Locate the cell with the specified text and output its [X, Y] center coordinate. 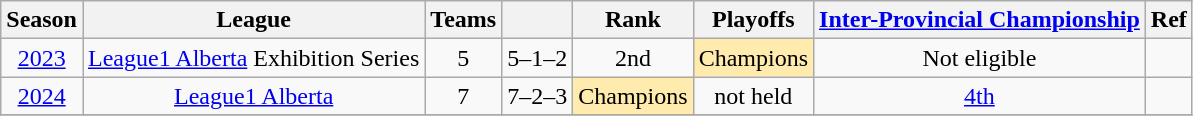
Not eligible [980, 58]
2nd [633, 58]
Teams [464, 20]
Season [42, 20]
2024 [42, 96]
League1 Alberta [253, 96]
5–1–2 [538, 58]
not held [753, 96]
Inter-Provincial Championship [980, 20]
League [253, 20]
Playoffs [753, 20]
League1 Alberta Exhibition Series [253, 58]
2023 [42, 58]
4th [980, 96]
Rank [633, 20]
7 [464, 96]
7–2–3 [538, 96]
5 [464, 58]
Ref [1168, 20]
